Scan for the cell matching the given text and deliver its [X, Y] coordinate at center. 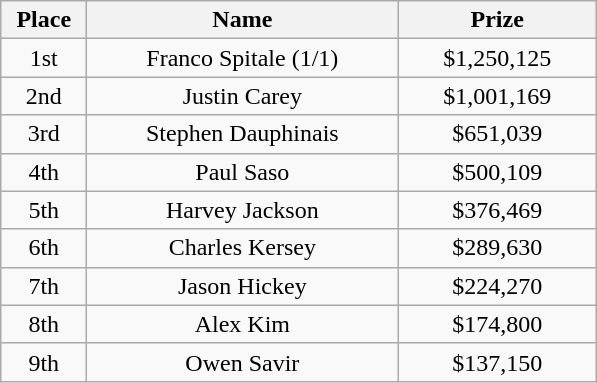
Harvey Jackson [242, 210]
3rd [44, 134]
8th [44, 324]
$137,150 [498, 362]
4th [44, 172]
Prize [498, 20]
Paul Saso [242, 172]
$1,001,169 [498, 96]
5th [44, 210]
6th [44, 248]
$500,109 [498, 172]
$289,630 [498, 248]
$651,039 [498, 134]
Charles Kersey [242, 248]
$174,800 [498, 324]
9th [44, 362]
2nd [44, 96]
Place [44, 20]
Name [242, 20]
Alex Kim [242, 324]
Franco Spitale (1/1) [242, 58]
7th [44, 286]
Jason Hickey [242, 286]
$224,270 [498, 286]
$376,469 [498, 210]
1st [44, 58]
Justin Carey [242, 96]
Owen Savir [242, 362]
$1,250,125 [498, 58]
Stephen Dauphinais [242, 134]
